Return (X, Y) of the center of cell containing provided text 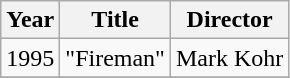
Year (30, 20)
Title (116, 20)
1995 (30, 58)
"Fireman" (116, 58)
Director (229, 20)
Mark Kohr (229, 58)
